For the text-containing cell, return its midpoint in (x, y) coordinate format. 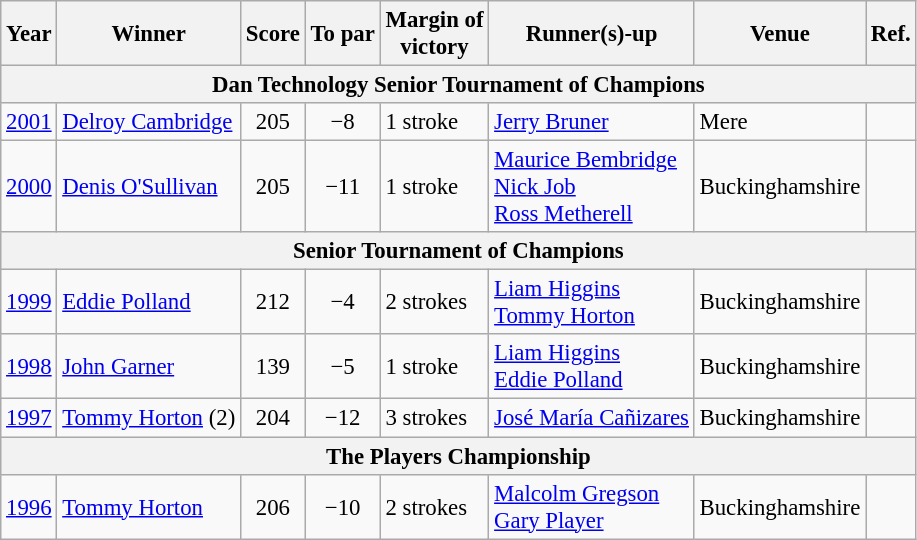
−4 (342, 302)
212 (274, 302)
Delroy Cambridge (149, 122)
206 (274, 506)
Tommy Horton (149, 506)
−5 (342, 366)
Venue (780, 34)
Runner(s)-up (592, 34)
Score (274, 34)
Maurice Bembridge Nick Job Ross Metherell (592, 187)
José María Cañizares (592, 418)
1996 (29, 506)
−12 (342, 418)
To par (342, 34)
Margin ofvictory (434, 34)
The Players Championship (458, 456)
−11 (342, 187)
Liam Higgins Eddie Polland (592, 366)
Senior Tournament of Champions (458, 251)
Malcolm Gregson Gary Player (592, 506)
John Garner (149, 366)
Tommy Horton (2) (149, 418)
204 (274, 418)
−10 (342, 506)
Year (29, 34)
Ref. (891, 34)
1999 (29, 302)
Mere (780, 122)
Jerry Bruner (592, 122)
2001 (29, 122)
1998 (29, 366)
Dan Technology Senior Tournament of Champions (458, 85)
3 strokes (434, 418)
Denis O'Sullivan (149, 187)
Winner (149, 34)
Eddie Polland (149, 302)
139 (274, 366)
1997 (29, 418)
2000 (29, 187)
Liam Higgins Tommy Horton (592, 302)
−8 (342, 122)
